Find where the given text appears and provide that cell's center as [X, Y] coordinate. 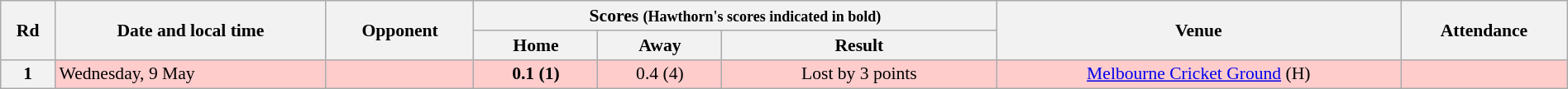
Scores (Hawthorn's scores indicated in bold) [735, 16]
Attendance [1484, 30]
0.1 (1) [536, 74]
Wednesday, 9 May [190, 74]
Opponent [400, 30]
0.4 (4) [660, 74]
Melbourne Cricket Ground (H) [1199, 74]
Venue [1199, 30]
Rd [28, 30]
Date and local time [190, 30]
Lost by 3 points [859, 74]
Away [660, 45]
Home [536, 45]
Result [859, 45]
1 [28, 74]
